From the cell containing the given text, extract its center point as [x, y] coordinate. 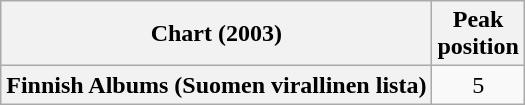
Finnish Albums (Suomen virallinen lista) [216, 85]
Chart (2003) [216, 34]
5 [478, 85]
Peakposition [478, 34]
